Scan for the cell matching the given text and deliver its [x, y] coordinate at center. 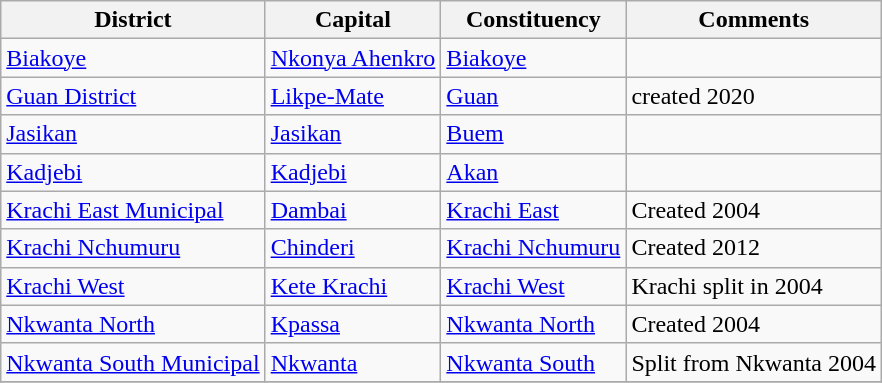
Constituency [534, 20]
Buem [534, 134]
Dambai [353, 210]
Likpe-Mate [353, 96]
Krachi East Municipal [133, 210]
Created 2012 [754, 248]
Capital [353, 20]
Guan [534, 96]
Nkwanta South [534, 362]
District [133, 20]
Akan [534, 172]
Krachi East [534, 210]
Chinderi [353, 248]
Split from Nkwanta 2004 [754, 362]
Nkwanta [353, 362]
Nkonya Ahenkro [353, 58]
Guan District [133, 96]
Kpassa [353, 324]
Nkwanta South Municipal [133, 362]
Kete Krachi [353, 286]
Krachi split in 2004 [754, 286]
created 2020 [754, 96]
Comments [754, 20]
